Identify which cell holds the provided text, then report its [x, y] central coordinate. 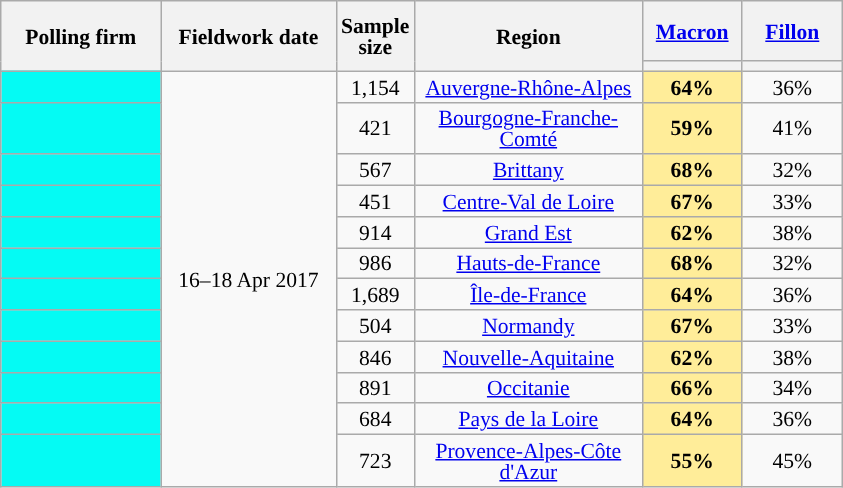
421 [375, 128]
891 [375, 388]
723 [375, 461]
1,154 [375, 86]
Fillon [792, 31]
Fieldwork date [248, 36]
986 [375, 264]
Macron [692, 31]
846 [375, 356]
Normandy [528, 326]
Brittany [528, 170]
Hauts-de-France [528, 264]
567 [375, 170]
16–18 Apr 2017 [248, 279]
Samplesize [375, 36]
Region [528, 36]
Occitanie [528, 388]
Nouvelle-Aquitaine [528, 356]
Pays de la Loire [528, 420]
41% [792, 128]
504 [375, 326]
Auvergne-Rhône-Alpes [528, 86]
55% [692, 461]
Provence-Alpes-Côte d'Azur [528, 461]
451 [375, 202]
59% [692, 128]
45% [792, 461]
66% [692, 388]
Polling firm [81, 36]
Grand Est [528, 232]
Centre-Val de Loire [528, 202]
1,689 [375, 294]
684 [375, 420]
Île-de-France [528, 294]
Bourgogne-Franche-Comté [528, 128]
34% [792, 388]
914 [375, 232]
